Scan for the cell matching the given text and deliver its (x, y) coordinate at center. 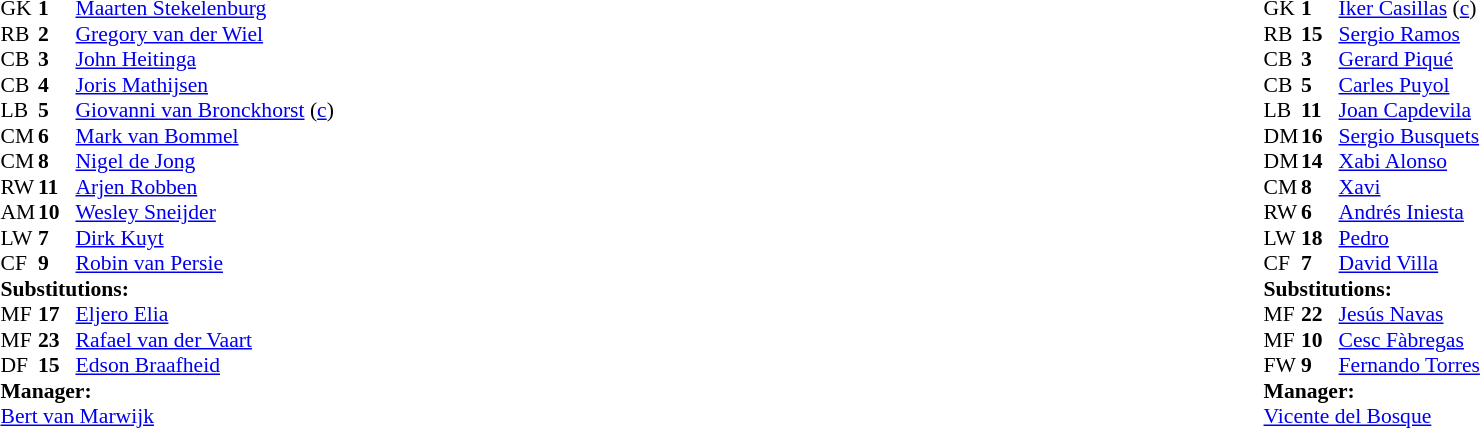
Arjen Robben (205, 187)
Sergio Ramos (1410, 34)
Gerard Piqué (1410, 59)
Gregory van der Wiel (205, 34)
Wesley Sneijder (205, 213)
Rafael van der Vaart (205, 340)
18 (1320, 238)
Eljero Elia (205, 315)
Pedro (1410, 238)
Robin van Persie (205, 263)
FW (1283, 365)
John Heitinga (205, 59)
16 (1320, 136)
Edson Braafheid (205, 365)
Xavi (1410, 187)
Cesc Fàbregas (1410, 340)
22 (1320, 315)
17 (57, 315)
Joan Capdevila (1410, 111)
2 (57, 34)
Jesús Navas (1410, 315)
Joris Mathijsen (205, 85)
AM (19, 213)
14 (1320, 161)
23 (57, 340)
Sergio Busquets (1410, 136)
Andrés Iniesta (1410, 213)
Giovanni van Bronckhorst (c) (205, 111)
Fernando Torres (1410, 365)
DF (19, 365)
Dirk Kuyt (205, 238)
Carles Puyol (1410, 85)
4 (57, 85)
Nigel de Jong (205, 161)
Mark van Bommel (205, 136)
Xabi Alonso (1410, 161)
David Villa (1410, 263)
